Search for the cell housing the specified text and yield its [x, y] center coordinate. 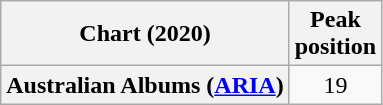
Peakposition [335, 34]
Australian Albums (ARIA) [145, 85]
19 [335, 85]
Chart (2020) [145, 34]
